Find where the given text appears and provide that cell's center as (x, y) coordinate. 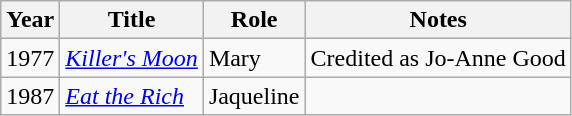
Year (30, 20)
Role (254, 20)
Jaqueline (254, 96)
Credited as Jo-Anne Good (438, 58)
Mary (254, 58)
Notes (438, 20)
1977 (30, 58)
Title (132, 20)
1987 (30, 96)
Killer's Moon (132, 58)
Eat the Rich (132, 96)
